Return (X, Y) of the center of cell containing provided text 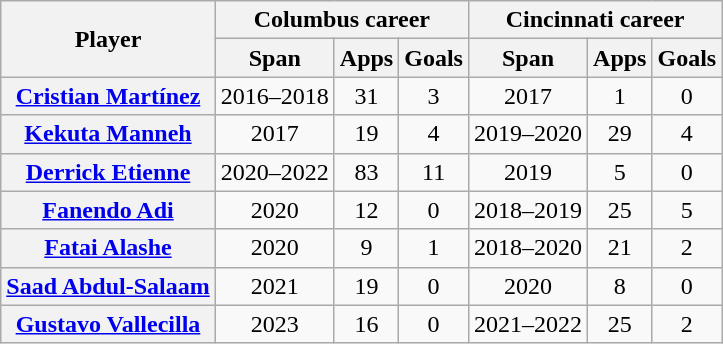
12 (366, 210)
16 (366, 324)
3 (434, 96)
2018–2020 (528, 248)
83 (366, 172)
2019–2020 (528, 134)
11 (434, 172)
Columbus career (342, 20)
2021–2022 (528, 324)
29 (620, 134)
2016–2018 (274, 96)
2021 (274, 286)
2019 (528, 172)
2023 (274, 324)
9 (366, 248)
Cristian Martínez (108, 96)
Cincinnati career (594, 20)
Fanendo Adi (108, 210)
Saad Abdul-Salaam (108, 286)
2018–2019 (528, 210)
Gustavo Vallecilla (108, 324)
2020–2022 (274, 172)
21 (620, 248)
Kekuta Manneh (108, 134)
Derrick Etienne (108, 172)
8 (620, 286)
Player (108, 39)
Fatai Alashe (108, 248)
31 (366, 96)
